Return (x, y) of the center of cell containing provided text 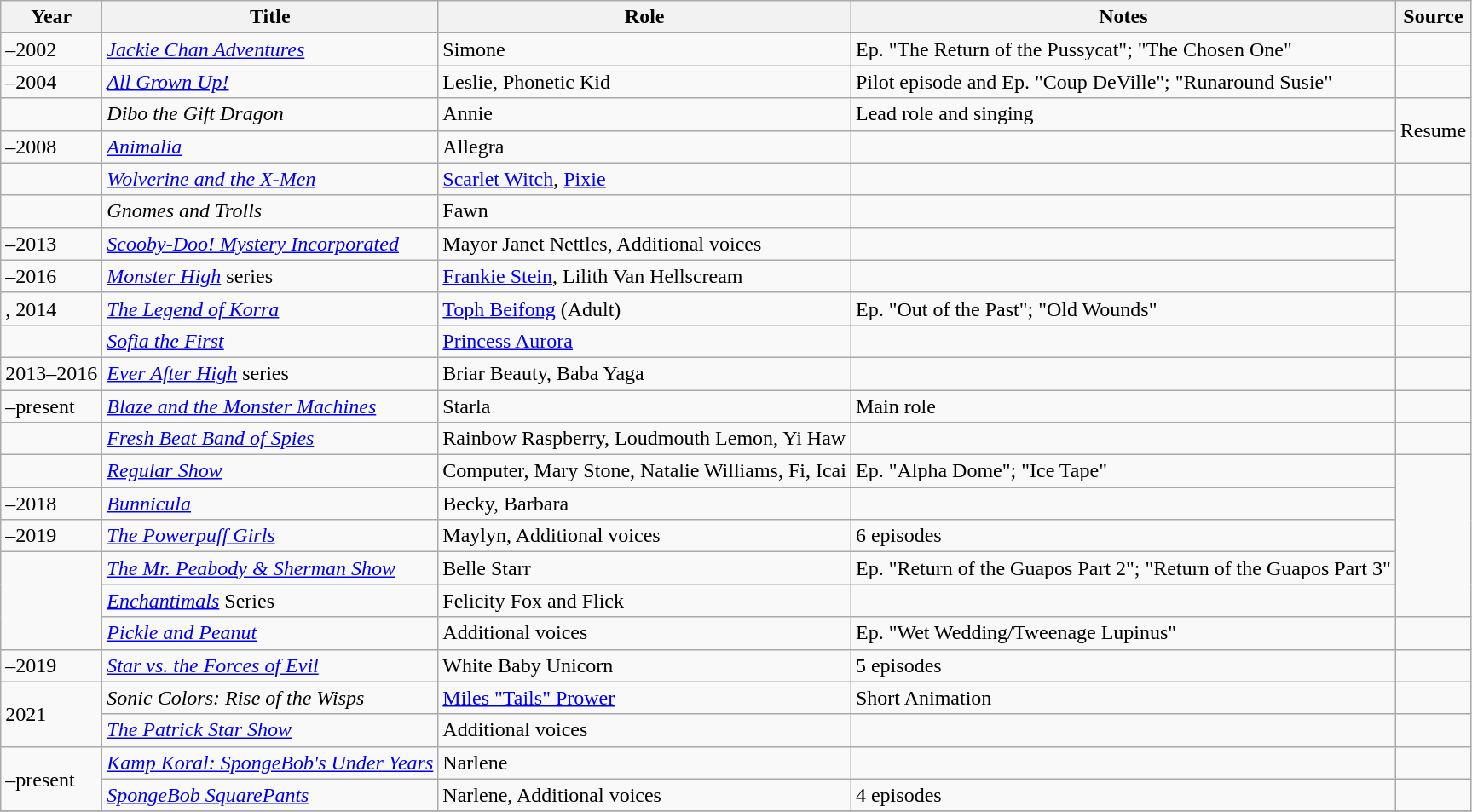
Scarlet Witch, Pixie (644, 179)
Ep. "Out of the Past"; "Old Wounds" (1123, 308)
–2004 (51, 82)
Fawn (644, 211)
Maylyn, Additional voices (644, 536)
Animalia (270, 147)
Kamp Koral: SpongeBob's Under Years (270, 763)
Monster High series (270, 276)
4 episodes (1123, 795)
Scooby-Doo! Mystery Incorporated (270, 244)
The Powerpuff Girls (270, 536)
Lead role and singing (1123, 114)
Leslie, Phonetic Kid (644, 82)
Wolverine and the X-Men (270, 179)
Ep. "The Return of the Pussycat"; "The Chosen One" (1123, 49)
The Legend of Korra (270, 308)
Belle Starr (644, 568)
Narlene, Additional voices (644, 795)
Main role (1123, 406)
Title (270, 17)
–2008 (51, 147)
–2016 (51, 276)
White Baby Unicorn (644, 665)
6 episodes (1123, 536)
Rainbow Raspberry, Loudmouth Lemon, Yi Haw (644, 439)
Fresh Beat Band of Spies (270, 439)
Princess Aurora (644, 341)
Allegra (644, 147)
Simone (644, 49)
Computer, Mary Stone, Natalie Williams, Fi, Icai (644, 471)
–2018 (51, 504)
Miles "Tails" Prower (644, 698)
, 2014 (51, 308)
The Patrick Star Show (270, 730)
Notes (1123, 17)
Regular Show (270, 471)
The Mr. Peabody & Sherman Show (270, 568)
All Grown Up! (270, 82)
Briar Beauty, Baba Yaga (644, 373)
Annie (644, 114)
Narlene (644, 763)
2013–2016 (51, 373)
Becky, Barbara (644, 504)
Bunnicula (270, 504)
SpongeBob SquarePants (270, 795)
Ep. "Alpha Dome"; "Ice Tape" (1123, 471)
Enchantimals Series (270, 601)
Pilot episode and Ep. "Coup DeVille"; "Runaround Susie" (1123, 82)
Starla (644, 406)
Source (1433, 17)
Year (51, 17)
5 episodes (1123, 665)
Gnomes and Trolls (270, 211)
Star vs. the Forces of Evil (270, 665)
Role (644, 17)
Short Animation (1123, 698)
–2002 (51, 49)
Blaze and the Monster Machines (270, 406)
Ever After High series (270, 373)
Resume (1433, 130)
2021 (51, 714)
Dibo the Gift Dragon (270, 114)
Toph Beifong (Adult) (644, 308)
Ep. "Return of the Guapos Part 2"; "Return of the Guapos Part 3" (1123, 568)
–2013 (51, 244)
Ep. "Wet Wedding/Tweenage Lupinus" (1123, 633)
Sofia the First (270, 341)
Frankie Stein, Lilith Van Hellscream (644, 276)
Pickle and Peanut (270, 633)
Mayor Janet Nettles, Additional voices (644, 244)
Jackie Chan Adventures (270, 49)
Felicity Fox and Flick (644, 601)
Sonic Colors: Rise of the Wisps (270, 698)
